Determine the [X, Y] coordinate at the center of the cell enclosing the given text.  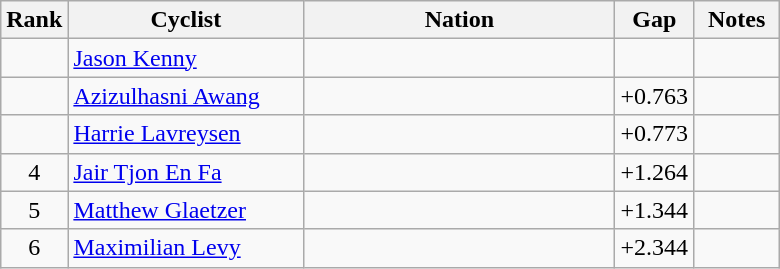
+0.773 [654, 134]
Jason Kenny [186, 58]
6 [34, 248]
+0.763 [654, 96]
Maximilian Levy [186, 248]
5 [34, 210]
Rank [34, 20]
Harrie Lavreysen [186, 134]
+2.344 [654, 248]
Cyclist [186, 20]
+1.264 [654, 172]
Matthew Glaetzer [186, 210]
+1.344 [654, 210]
Gap [654, 20]
Jair Tjon En Fa [186, 172]
Notes [737, 20]
Azizulhasni Awang [186, 96]
4 [34, 172]
Nation [460, 20]
